Scan for the cell matching the given text and deliver its [X, Y] coordinate at center. 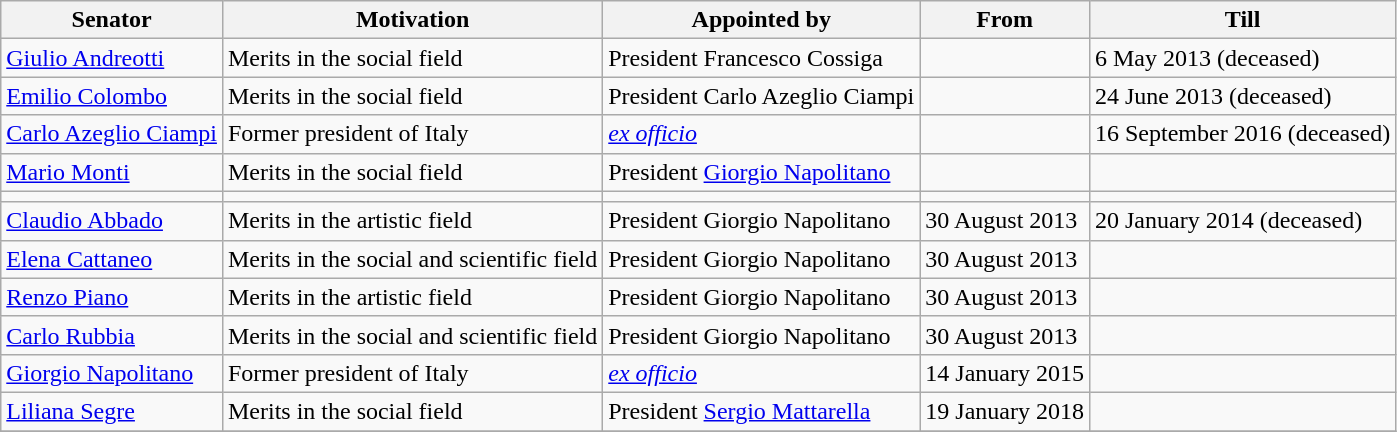
20 January 2014 (deceased) [1242, 221]
Appointed by [762, 20]
Senator [112, 20]
Till [1242, 20]
Giulio Andreotti [112, 58]
President Francesco Cossiga [762, 58]
Mario Monti [112, 172]
14 January 2015 [1005, 373]
Emilio Colombo [112, 96]
Renzo Piano [112, 297]
Giorgio Napolitano [112, 373]
16 September 2016 (deceased) [1242, 134]
Carlo Azeglio Ciampi [112, 134]
President Sergio Mattarella [762, 411]
6 May 2013 (deceased) [1242, 58]
Carlo Rubbia [112, 335]
Liliana Segre [112, 411]
Motivation [412, 20]
24 June 2013 (deceased) [1242, 96]
From [1005, 20]
Claudio Abbado [112, 221]
Elena Cattaneo [112, 259]
19 January 2018 [1005, 411]
President Carlo Azeglio Ciampi [762, 96]
